Detect which cell encompasses the target text, then output its [x, y] center coordinate. 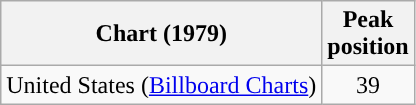
Peakposition [368, 34]
Chart (1979) [162, 34]
39 [368, 85]
United States (Billboard Charts) [162, 85]
